Return [x, y] of the center of cell containing provided text 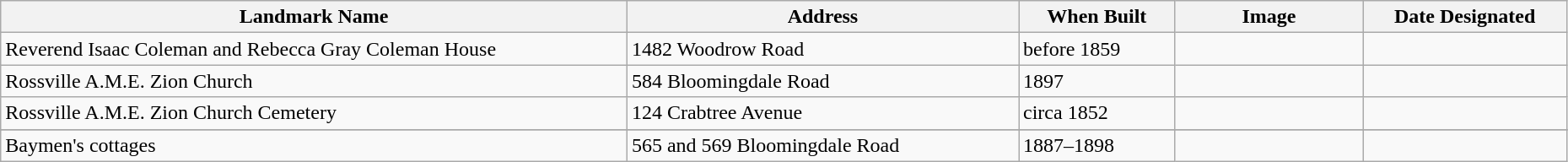
1887–1898 [1097, 145]
Image [1269, 17]
Baymen's cottages [314, 145]
Reverend Isaac Coleman and Rebecca Gray Coleman House [314, 49]
Rossville A.M.E. Zion Church [314, 81]
1482 Woodrow Road [822, 49]
circa 1852 [1097, 113]
1897 [1097, 81]
Address [822, 17]
565 and 569 Bloomingdale Road [822, 145]
before 1859 [1097, 49]
When Built [1097, 17]
584 Bloomingdale Road [822, 81]
Landmark Name [314, 17]
Rossville A.M.E. Zion Church Cemetery [314, 113]
124 Crabtree Avenue [822, 113]
Date Designated [1464, 17]
